Determine the (x, y) coordinate at the center of the cell enclosing the given text.  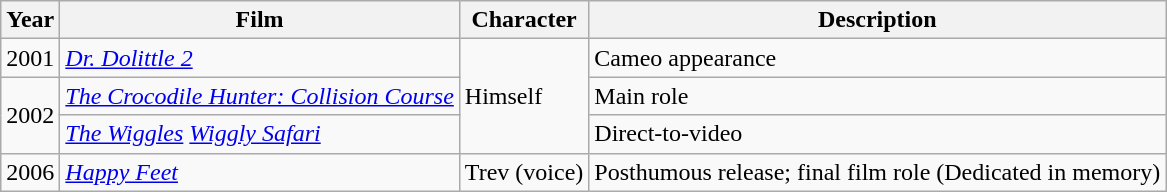
2001 (30, 58)
Year (30, 20)
Posthumous release; final film role (Dedicated in memory) (878, 172)
The Crocodile Hunter: Collision Course (260, 96)
Film (260, 20)
Main role (878, 96)
2006 (30, 172)
Cameo appearance (878, 58)
Dr. Dolittle 2 (260, 58)
Direct-to-video (878, 134)
The Wiggles Wiggly Safari (260, 134)
Himself (524, 96)
Trev (voice) (524, 172)
2002 (30, 115)
Character (524, 20)
Happy Feet (260, 172)
Description (878, 20)
